Identify which cell holds the provided text, then report its [X, Y] central coordinate. 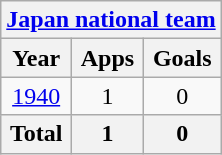
Goals [182, 58]
Japan national team [111, 20]
Apps [108, 58]
Total [36, 134]
Year [36, 58]
1940 [36, 96]
